Scan for the cell matching the given text and deliver its (x, y) coordinate at center. 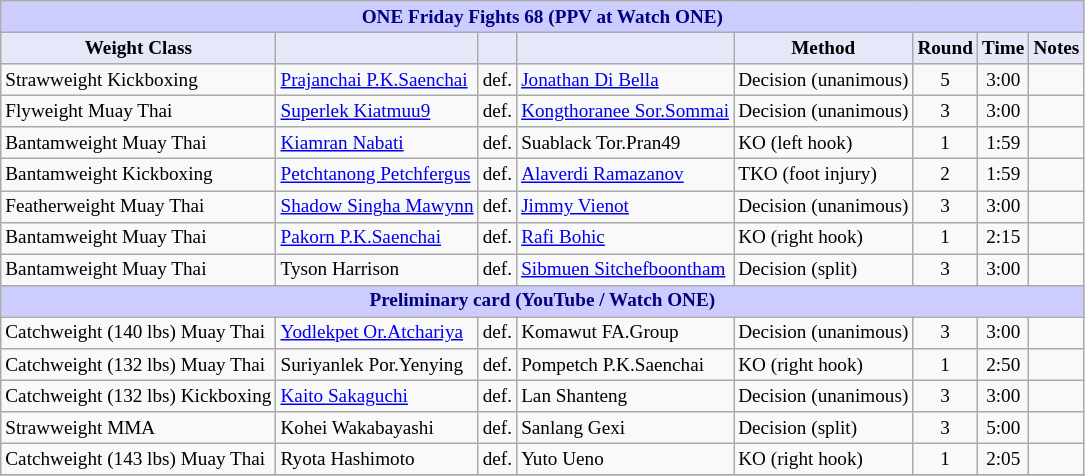
Time (1002, 48)
Superlek Kiatmuu9 (377, 111)
Sanlang Gexi (626, 428)
ONE Friday Fights 68 (PPV at Watch ONE) (542, 17)
KO (left hook) (824, 143)
Alaverdi Ramazanov (626, 175)
Catchweight (132 lbs) Kickboxing (138, 396)
Pakorn P.K.Saenchai (377, 238)
Kongthoranee Sor.Sommai (626, 111)
Preliminary card (YouTube / Watch ONE) (542, 301)
Komawut FA.Group (626, 333)
Flyweight Muay Thai (138, 111)
Jonathan Di Bella (626, 80)
Shadow Singha Mawynn (377, 206)
Bantamweight Kickboxing (138, 175)
Kiamran Nabati (377, 143)
Kaito Sakaguchi (377, 396)
Tyson Harrison (377, 270)
Yuto Ueno (626, 460)
Weight Class (138, 48)
5 (946, 80)
Yodlekpet Or.Atchariya (377, 333)
Featherweight Muay Thai (138, 206)
Jimmy Vienot (626, 206)
Pompetch P.K.Saenchai (626, 365)
2 (946, 175)
Prajanchai P.K.Saenchai (377, 80)
Method (824, 48)
2:05 (1002, 460)
Strawweight Kickboxing (138, 80)
Ryota Hashimoto (377, 460)
Round (946, 48)
Catchweight (140 lbs) Muay Thai (138, 333)
Catchweight (143 lbs) Muay Thai (138, 460)
Catchweight (132 lbs) Muay Thai (138, 365)
Petchtanong Petchfergus (377, 175)
Suablack Tor.Pran49 (626, 143)
Kohei Wakabayashi (377, 428)
Suriyanlek Por.Yenying (377, 365)
TKO (foot injury) (824, 175)
Sibmuen Sitchefboontham (626, 270)
Notes (1056, 48)
Strawweight MMA (138, 428)
Lan Shanteng (626, 396)
Rafi Bohic (626, 238)
2:50 (1002, 365)
2:15 (1002, 238)
5:00 (1002, 428)
